From the cell containing the given text, extract its center point as [X, Y] coordinate. 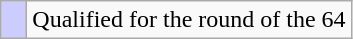
Qualified for the round of the 64 [189, 20]
